Output the [x, y] coordinate of the center of the cell containing the given text.  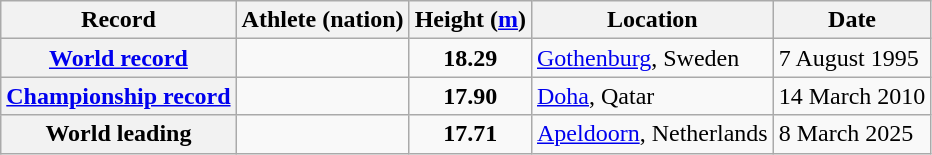
17.90 [470, 96]
7 August 1995 [852, 58]
Doha, Qatar [652, 96]
18.29 [470, 58]
Gothenburg, Sweden [652, 58]
14 March 2010 [852, 96]
Location [652, 20]
Height (m) [470, 20]
World record [118, 58]
Athlete (nation) [322, 20]
World leading [118, 134]
Record [118, 20]
8 March 2025 [852, 134]
17.71 [470, 134]
Championship record [118, 96]
Date [852, 20]
Apeldoorn, Netherlands [652, 134]
